Provide the [X, Y] coordinate of the cell's center where the given text is located.  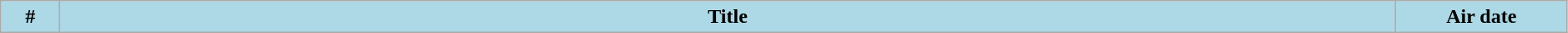
Title [728, 17]
Air date [1481, 17]
# [30, 17]
